Find where the given text appears and provide that cell's center as [X, Y] coordinate. 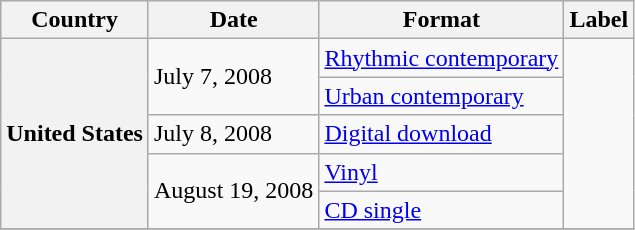
Digital download [442, 134]
Urban contemporary [442, 96]
Label [599, 20]
July 7, 2008 [233, 77]
United States [75, 134]
Country [75, 20]
July 8, 2008 [233, 134]
CD single [442, 210]
Vinyl [442, 172]
Format [442, 20]
Date [233, 20]
Rhythmic contemporary [442, 58]
August 19, 2008 [233, 191]
